From the cell containing the given text, extract its center point as [X, Y] coordinate. 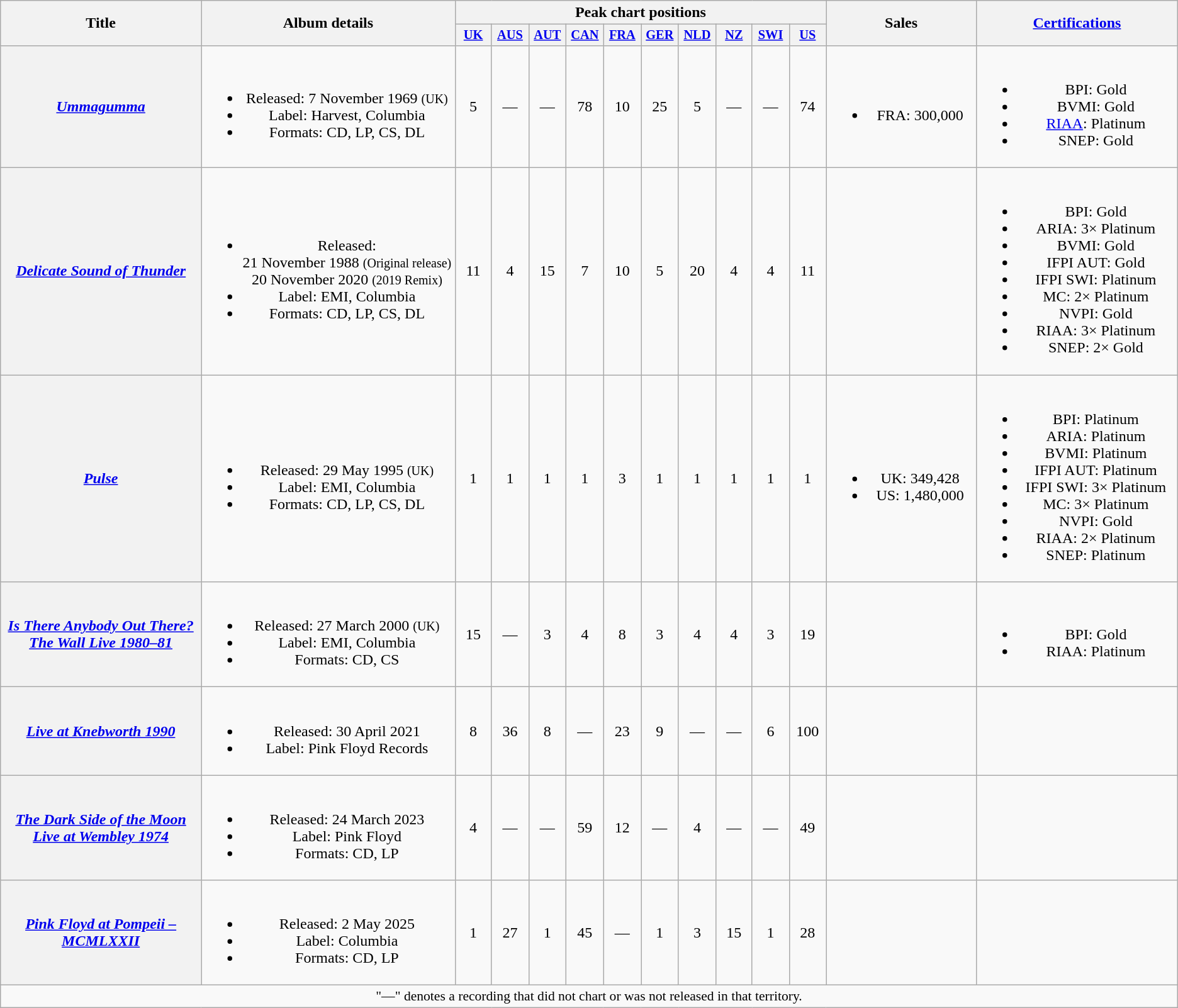
28 [808, 932]
"—" denotes a recording that did not chart or was not released in that territory. [589, 997]
49 [808, 828]
US [808, 35]
7 [585, 272]
BPI: GoldRIAA: Platinum [1077, 634]
AUS [510, 35]
AUT [547, 35]
BPI: GoldBVMI: GoldRIAA: PlatinumSNEP: Gold [1077, 106]
GER [660, 35]
UK [473, 35]
Released: 24 March 2023Label: Pink FloydFormats: CD, LP [328, 828]
78 [585, 106]
Released: 21 November 1988 (Original release) 20 November 2020 (2019 Remix)Label: EMI, ColumbiaFormats: CD, LP, CS, DL [328, 272]
45 [585, 932]
Peak chart positions [641, 13]
BPI: PlatinumARIA: PlatinumBVMI: PlatinumIFPI AUT: PlatinumIFPI SWI: 3× PlatinumMC: 3× PlatinumNVPI: GoldRIAA: 2× PlatinumSNEP: Platinum [1077, 478]
25 [660, 106]
Ummagumma [101, 106]
Released: 2 May 2025Label: ColumbiaFormats: CD, LP [328, 932]
Released: 27 March 2000 (UK)Label: EMI, ColumbiaFormats: CD, CS [328, 634]
27 [510, 932]
23 [622, 731]
Certifications [1077, 23]
Released: 30 April 2021Label: Pink Floyd Records [328, 731]
100 [808, 731]
SWI [770, 35]
Album details [328, 23]
UK: 349,428US: 1,480,000 [901, 478]
FRA [622, 35]
19 [808, 634]
FRA: 300,000 [901, 106]
Is There Anybody Out There? The Wall Live 1980–81 [101, 634]
Pulse [101, 478]
Released: 29 May 1995 (UK)Label: EMI, ColumbiaFormats: CD, LP, CS, DL [328, 478]
20 [697, 272]
The Dark Side of the Moon Live at Wembley 1974 [101, 828]
Released: 7 November 1969 (UK)Label: Harvest, ColumbiaFormats: CD, LP, CS, DL [328, 106]
12 [622, 828]
59 [585, 828]
Sales [901, 23]
6 [770, 731]
Title [101, 23]
NLD [697, 35]
BPI: GoldARIA: 3× PlatinumBVMI: GoldIFPI AUT: GoldIFPI SWI: PlatinumMC: 2× PlatinumNVPI: GoldRIAA: 3× PlatinumSNEP: 2× Gold [1077, 272]
NZ [734, 35]
74 [808, 106]
CAN [585, 35]
9 [660, 731]
36 [510, 731]
Pink Floyd at Pompeii – MCMLXXII [101, 932]
Delicate Sound of Thunder [101, 272]
Live at Knebworth 1990 [101, 731]
